Pinpoint the cell where the given text exists, returning its (X, Y) midpoint coordinate. 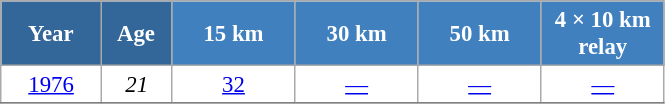
30 km (356, 34)
Year (52, 34)
Age (136, 34)
4 × 10 km relay (602, 34)
50 km (480, 34)
1976 (52, 85)
15 km (234, 34)
32 (234, 85)
21 (136, 85)
